Pinpoint the cell where the given text exists, returning its [x, y] midpoint coordinate. 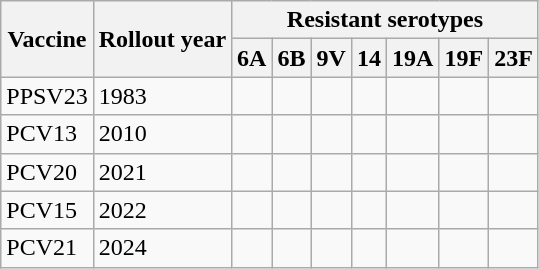
19F [464, 58]
PPSV23 [47, 96]
14 [368, 58]
9V [331, 58]
Vaccine [47, 39]
PCV21 [47, 248]
2021 [162, 172]
Rollout year [162, 39]
6B [292, 58]
PCV20 [47, 172]
2022 [162, 210]
PCV15 [47, 210]
23F [514, 58]
PCV13 [47, 134]
2024 [162, 248]
1983 [162, 96]
Resistant serotypes [386, 20]
6A [252, 58]
2010 [162, 134]
19A [413, 58]
